Pinpoint the cell where the given text exists, returning its (x, y) midpoint coordinate. 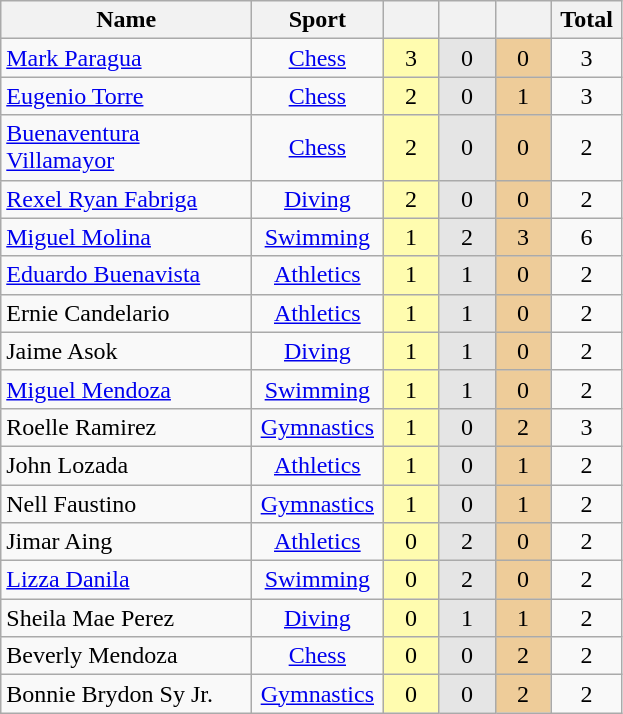
Total (586, 20)
Ernie Candelario (126, 313)
Roelle Ramirez (126, 427)
Beverly Mendoza (126, 656)
Jaime Asok (126, 351)
Miguel Molina (126, 237)
Sheila Mae Perez (126, 618)
Buenaventura Villamayor (126, 148)
6 (586, 237)
Bonnie Brydon Sy Jr. (126, 694)
Rexel Ryan Fabriga (126, 199)
Eduardo Buenavista (126, 275)
Nell Faustino (126, 503)
Eugenio Torre (126, 96)
Sport (318, 20)
Name (126, 20)
Mark Paragua (126, 58)
Jimar Aing (126, 542)
Lizza Danila (126, 580)
John Lozada (126, 465)
Miguel Mendoza (126, 389)
